Return [X, Y] of the center of cell containing provided text 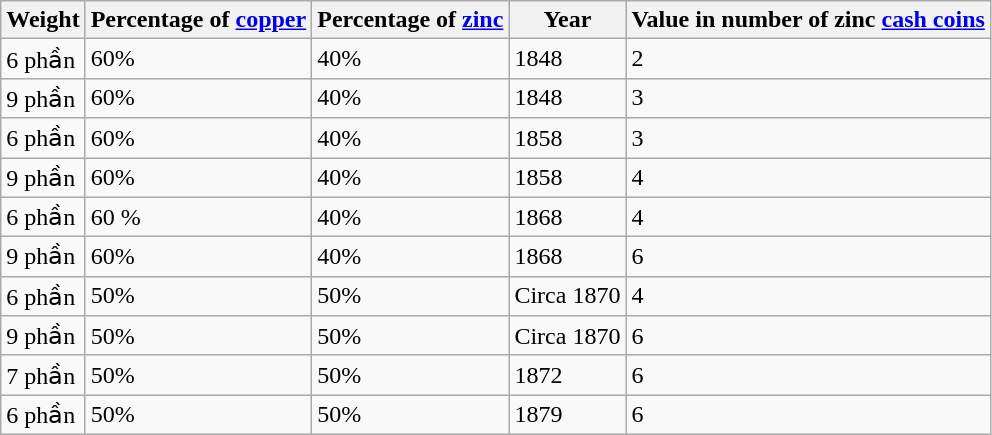
Percentage of zinc [410, 20]
Value in number of zinc cash coins [808, 20]
Percentage of copper [198, 20]
7 phần [43, 375]
Weight [43, 20]
1872 [568, 375]
2 [808, 59]
1879 [568, 415]
Year [568, 20]
60 % [198, 217]
